Determine the [x, y] coordinate at the center of the cell enclosing the given text.  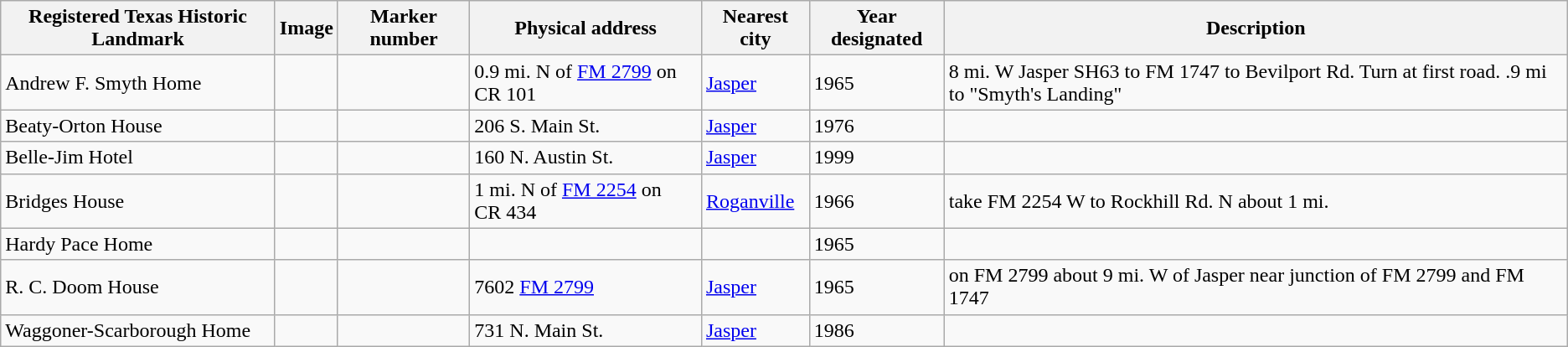
Description [1256, 28]
1999 [876, 158]
take FM 2254 W to Rockhill Rd. N about 1 mi. [1256, 201]
731 N. Main St. [586, 330]
206 S. Main St. [586, 126]
0.9 mi. N of FM 2799 on CR 101 [586, 82]
Nearest city [756, 28]
Registered Texas Historic Landmark [138, 28]
on FM 2799 about 9 mi. W of Jasper near junction of FM 2799 and FM 1747 [1256, 287]
R. C. Doom House [138, 287]
Image [307, 28]
1976 [876, 126]
1 mi. N of FM 2254 on CR 434 [586, 201]
1986 [876, 330]
1966 [876, 201]
Hardy Pace Home [138, 244]
Year designated [876, 28]
Marker number [404, 28]
Andrew F. Smyth Home [138, 82]
160 N. Austin St. [586, 158]
Waggoner-Scarborough Home [138, 330]
Physical address [586, 28]
7602 FM 2799 [586, 287]
8 mi. W Jasper SH63 to FM 1747 to Bevilport Rd. Turn at first road. .9 mi to "Smyth's Landing" [1256, 82]
Bridges House [138, 201]
Belle-Jim Hotel [138, 158]
Beaty-Orton House [138, 126]
Roganville [756, 201]
